Search for the cell housing the specified text and yield its (X, Y) center coordinate. 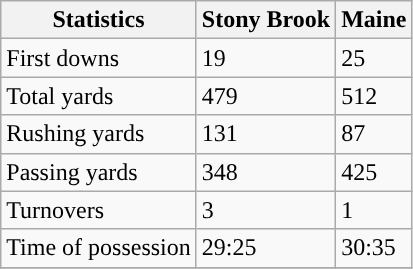
Rushing yards (99, 134)
1 (374, 210)
Total yards (99, 96)
87 (374, 134)
Passing yards (99, 172)
131 (266, 134)
19 (266, 58)
512 (374, 96)
Maine (374, 20)
479 (266, 96)
Turnovers (99, 210)
425 (374, 172)
First downs (99, 58)
Statistics (99, 20)
30:35 (374, 248)
29:25 (266, 248)
Stony Brook (266, 20)
348 (266, 172)
Time of possession (99, 248)
25 (374, 58)
3 (266, 210)
